Pinpoint the cell where the given text exists, returning its (x, y) midpoint coordinate. 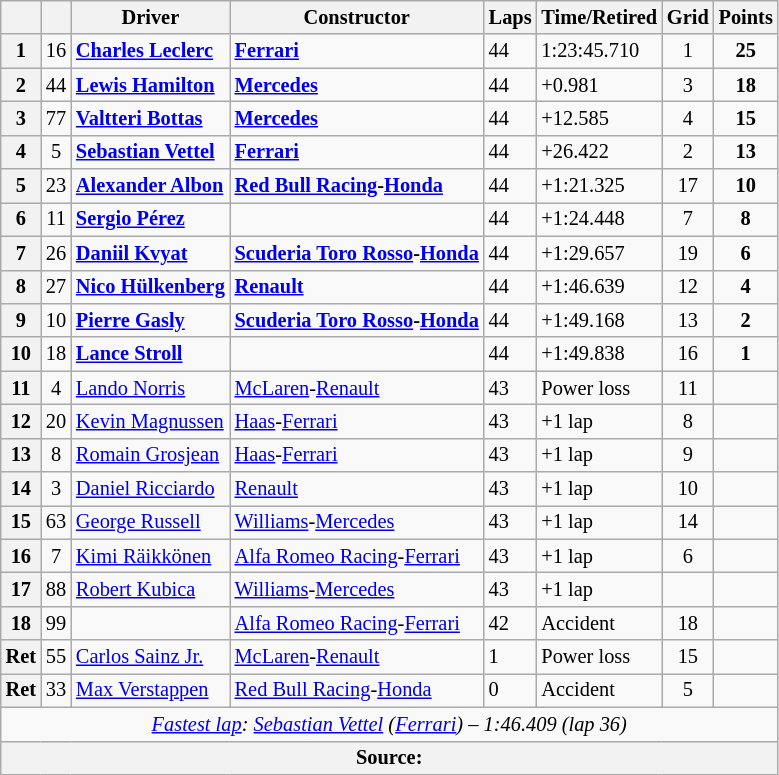
Lando Norris (150, 388)
+26.422 (599, 152)
+0.981 (599, 85)
Lance Stroll (150, 354)
+1:46.639 (599, 287)
63 (56, 522)
88 (56, 589)
+1:24.448 (599, 219)
55 (56, 657)
Charles Leclerc (150, 51)
Nico Hülkenberg (150, 287)
Sergio Pérez (150, 219)
Laps (510, 17)
99 (56, 623)
Daniil Kvyat (150, 253)
Daniel Ricciardo (150, 489)
Driver (150, 17)
Pierre Gasly (150, 320)
+12.585 (599, 118)
Carlos Sainz Jr. (150, 657)
26 (56, 253)
Time/Retired (599, 17)
Kimi Räikkönen (150, 556)
27 (56, 287)
+1:29.657 (599, 253)
Source: (390, 758)
Fastest lap: Sebastian Vettel (Ferrari) – 1:46.409 (lap 36) (390, 724)
Sebastian Vettel (150, 152)
George Russell (150, 522)
33 (56, 690)
77 (56, 118)
+1:21.325 (599, 186)
Grid (688, 17)
23 (56, 186)
Alexander Albon (150, 186)
25 (746, 51)
Lewis Hamilton (150, 85)
Kevin Magnussen (150, 421)
1:23:45.710 (599, 51)
Romain Grosjean (150, 455)
Valtteri Bottas (150, 118)
0 (510, 690)
Robert Kubica (150, 589)
Points (746, 17)
Max Verstappen (150, 690)
+1:49.168 (599, 320)
19 (688, 253)
42 (510, 623)
Constructor (357, 17)
+1:49.838 (599, 354)
20 (56, 421)
